Pinpoint the cell where the given text exists, returning its (X, Y) midpoint coordinate. 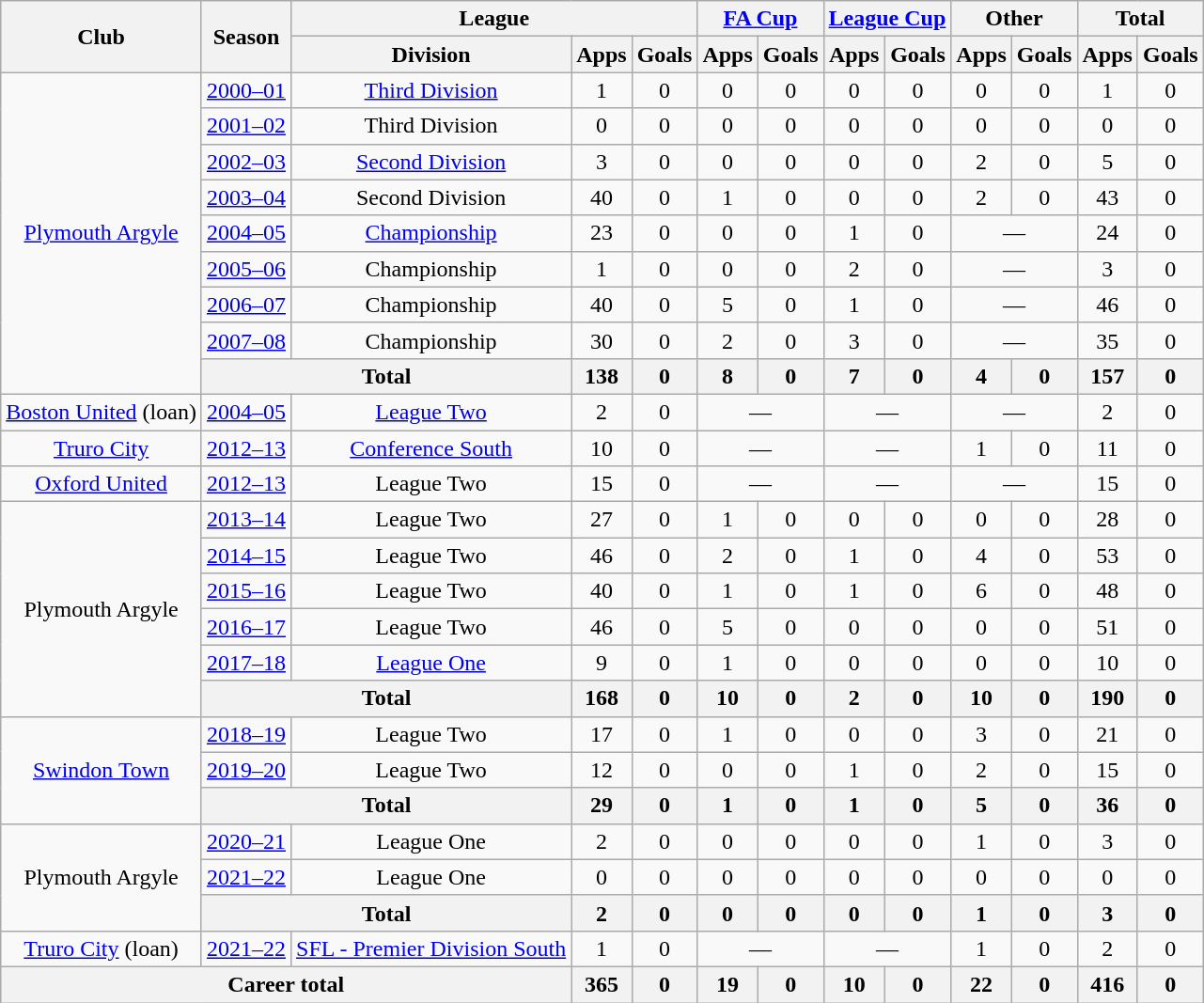
35 (1107, 340)
Oxford United (102, 484)
168 (602, 698)
29 (602, 806)
36 (1107, 806)
28 (1107, 520)
2007–08 (246, 340)
2006–07 (246, 305)
19 (727, 984)
2002–03 (246, 162)
416 (1107, 984)
2014–15 (246, 556)
6 (981, 591)
2019–20 (246, 770)
Career total (286, 984)
11 (1107, 448)
27 (602, 520)
2018–19 (246, 734)
24 (1107, 233)
23 (602, 233)
2013–14 (246, 520)
League (494, 19)
Boston United (loan) (102, 412)
2003–04 (246, 197)
League Cup (887, 19)
2005–06 (246, 269)
365 (602, 984)
2016–17 (246, 627)
2000–01 (246, 90)
2001–02 (246, 126)
2020–21 (246, 841)
43 (1107, 197)
12 (602, 770)
51 (1107, 627)
FA Cup (760, 19)
2017–18 (246, 663)
Club (102, 37)
SFL - Premier Division South (431, 948)
7 (853, 376)
17 (602, 734)
2015–16 (246, 591)
30 (602, 340)
Truro City (102, 448)
Truro City (loan) (102, 948)
21 (1107, 734)
Season (246, 37)
53 (1107, 556)
190 (1107, 698)
Swindon Town (102, 770)
138 (602, 376)
Division (431, 55)
48 (1107, 591)
Conference South (431, 448)
9 (602, 663)
22 (981, 984)
8 (727, 376)
157 (1107, 376)
Other (1014, 19)
